Provide the (x, y) coordinate of the cell's center where the given text is located.  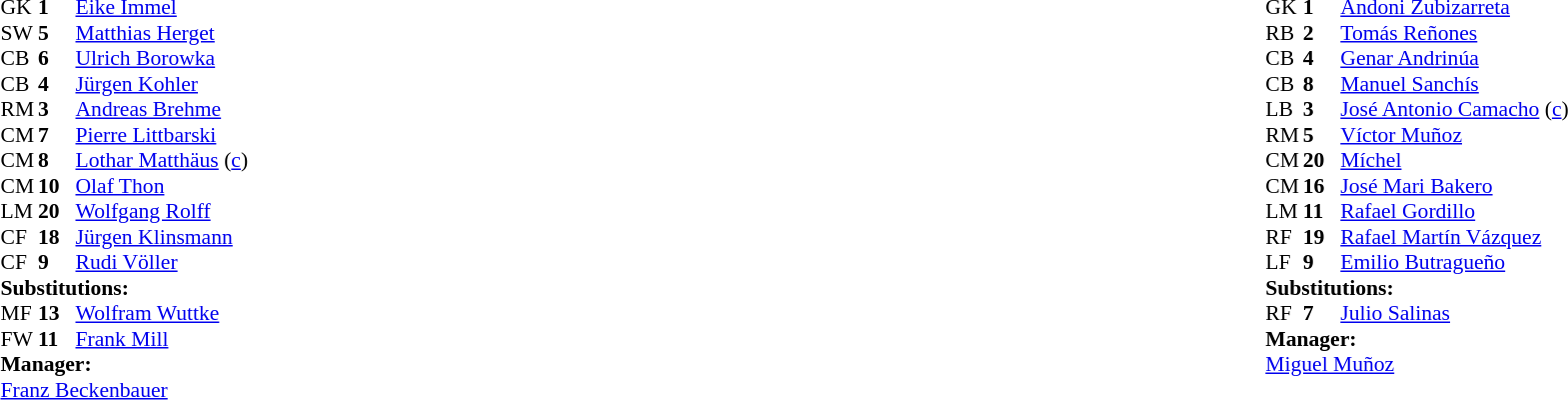
Genar Andrinúa (1454, 59)
Wolfram Wuttke (162, 313)
Víctor Muñoz (1454, 135)
Rafael Gordillo (1454, 211)
6 (57, 59)
Rafael Martín Vázquez (1454, 237)
Julio Salinas (1454, 313)
Andreas Brehme (162, 109)
Wolfgang Rolff (162, 211)
Emilio Butragueño (1454, 263)
LF (1284, 263)
Míchel (1454, 161)
Olaf Thon (162, 186)
LB (1284, 109)
13 (57, 313)
18 (57, 237)
Jürgen Klinsmann (162, 237)
Manuel Sanchís (1454, 84)
Matthias Herget (162, 33)
FW (19, 339)
Rudi Völler (162, 263)
2 (1322, 33)
Tomás Reñones (1454, 33)
Lothar Matthäus (c) (162, 161)
Ulrich Borowka (162, 59)
10 (57, 186)
RB (1284, 33)
SW (19, 33)
Miguel Muñoz (1417, 365)
Pierre Littbarski (162, 135)
19 (1322, 237)
Frank Mill (162, 339)
José Antonio Camacho (c) (1454, 109)
MF (19, 313)
Jürgen Kohler (162, 84)
José Mari Bakero (1454, 186)
16 (1322, 186)
